Output the [X, Y] coordinate of the center of the cell containing the given text.  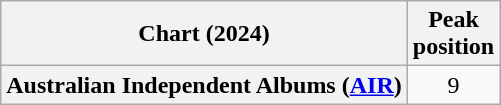
Australian Independent Albums (AIR) [204, 85]
Peakposition [453, 34]
9 [453, 85]
Chart (2024) [204, 34]
